From the cell containing the given text, extract its center point as [X, Y] coordinate. 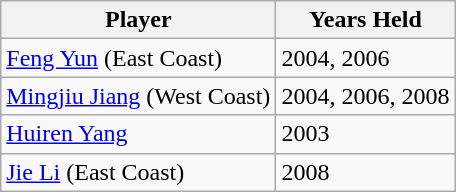
2004, 2006 [366, 58]
2008 [366, 172]
2003 [366, 134]
Huiren Yang [138, 134]
Years Held [366, 20]
2004, 2006, 2008 [366, 96]
Feng Yun (East Coast) [138, 58]
Mingjiu Jiang (West Coast) [138, 96]
Jie Li (East Coast) [138, 172]
Player [138, 20]
